Search for the cell housing the specified text and yield its (X, Y) center coordinate. 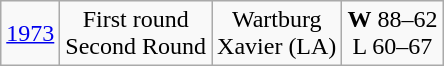
1973 (30, 34)
First roundSecond Round (136, 34)
W 88–62L 60–67 (392, 34)
WartburgXavier (LA) (277, 34)
